Capture the cell that displays the provided text and extract its (X, Y) central coordinate. 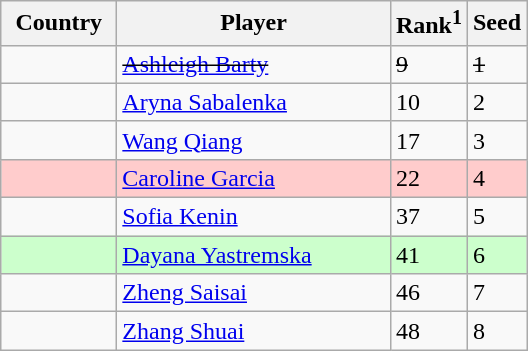
2 (496, 102)
3 (496, 140)
41 (428, 255)
Zhang Shuai (254, 331)
Aryna Sabalenka (254, 102)
10 (428, 102)
48 (428, 331)
Zheng Saisai (254, 293)
1 (496, 64)
9 (428, 64)
17 (428, 140)
Caroline Garcia (254, 178)
Rank1 (428, 24)
Country (59, 24)
8 (496, 331)
46 (428, 293)
Player (254, 24)
7 (496, 293)
4 (496, 178)
Wang Qiang (254, 140)
Sofia Kenin (254, 217)
5 (496, 217)
6 (496, 255)
37 (428, 217)
Seed (496, 24)
Dayana Yastremska (254, 255)
Ashleigh Barty (254, 64)
22 (428, 178)
